Search for the cell housing the specified text and yield its (x, y) center coordinate. 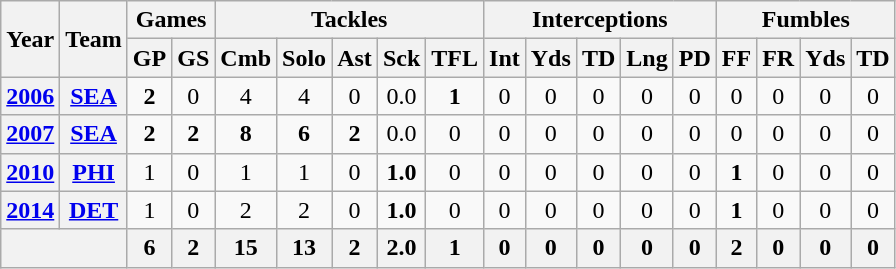
2007 (30, 134)
Lng (647, 58)
Tackles (350, 20)
FF (736, 58)
2010 (30, 172)
Year (30, 39)
Team (94, 39)
PHI (94, 172)
2.0 (401, 248)
Solo (304, 58)
GP (149, 58)
Cmb (246, 58)
FR (778, 58)
PD (694, 58)
8 (246, 134)
Sck (401, 58)
15 (246, 248)
Games (170, 20)
13 (304, 248)
GS (194, 58)
Interceptions (600, 20)
DET (94, 210)
TFL (455, 58)
Ast (355, 58)
2006 (30, 96)
2014 (30, 210)
Fumbles (806, 20)
Int (505, 58)
